Locate the cell with the specified text and output its (x, y) center coordinate. 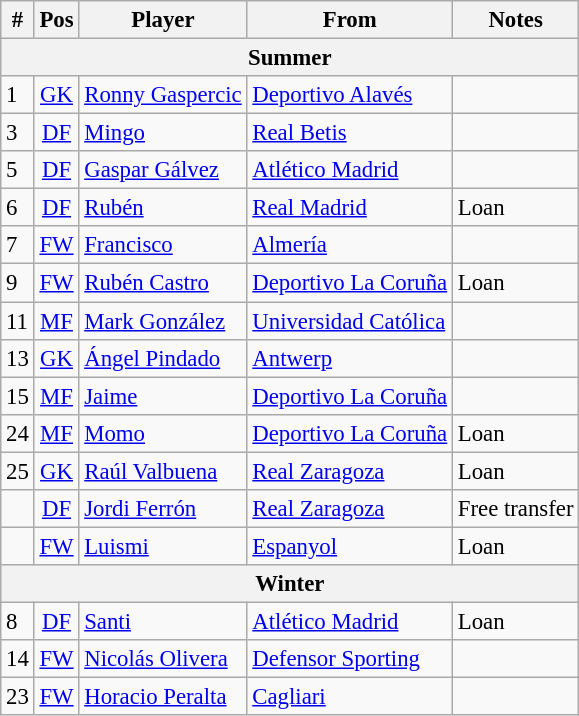
Mark González (163, 321)
15 (18, 396)
25 (18, 471)
13 (18, 358)
Horacio Peralta (163, 697)
Espanyol (350, 546)
Gaspar Gálvez (163, 170)
Jordi Ferrón (163, 509)
From (350, 20)
6 (18, 208)
Notes (515, 20)
24 (18, 433)
7 (18, 245)
Nicolás Olivera (163, 659)
Ronny Gaspercic (163, 95)
Almería (350, 245)
Santi (163, 621)
Pos (56, 20)
# (18, 20)
11 (18, 321)
Defensor Sporting (350, 659)
Player (163, 20)
Free transfer (515, 509)
Real Madrid (350, 208)
8 (18, 621)
Deportivo Alavés (350, 95)
Mingo (163, 133)
Francisco (163, 245)
Summer (290, 58)
Ángel Pindado (163, 358)
1 (18, 95)
Cagliari (350, 697)
Momo (163, 433)
14 (18, 659)
Real Betis (350, 133)
Raúl Valbuena (163, 471)
Universidad Católica (350, 321)
Jaime (163, 396)
3 (18, 133)
Rubén (163, 208)
Luismi (163, 546)
9 (18, 283)
23 (18, 697)
Winter (290, 584)
Antwerp (350, 358)
5 (18, 170)
Rubén Castro (163, 283)
